Determine the [x, y] coordinate at the center of the cell enclosing the given text.  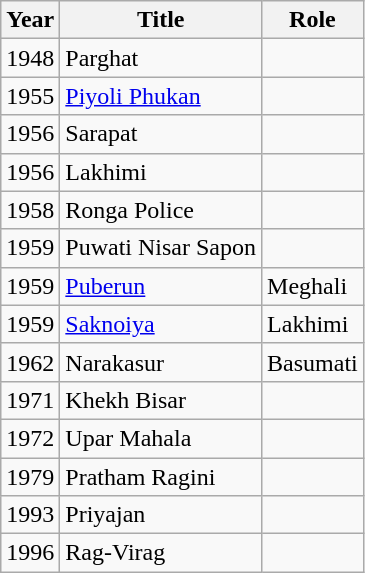
1996 [30, 553]
Sarapat [161, 134]
Khekh Bisar [161, 400]
Ronga Police [161, 210]
1971 [30, 400]
Role [313, 20]
1972 [30, 438]
Pratham Ragini [161, 477]
1993 [30, 515]
Year [30, 20]
1958 [30, 210]
Meghali [313, 286]
Parghat [161, 58]
Upar Mahala [161, 438]
Piyoli Phukan [161, 96]
Saknoiya [161, 324]
Rag-Virag [161, 553]
Narakasur [161, 362]
Puwati Nisar Sapon [161, 248]
Title [161, 20]
Basumati [313, 362]
1948 [30, 58]
Priyajan [161, 515]
Puberun [161, 286]
1962 [30, 362]
1955 [30, 96]
1979 [30, 477]
